Return (x, y) of the center of cell containing provided text 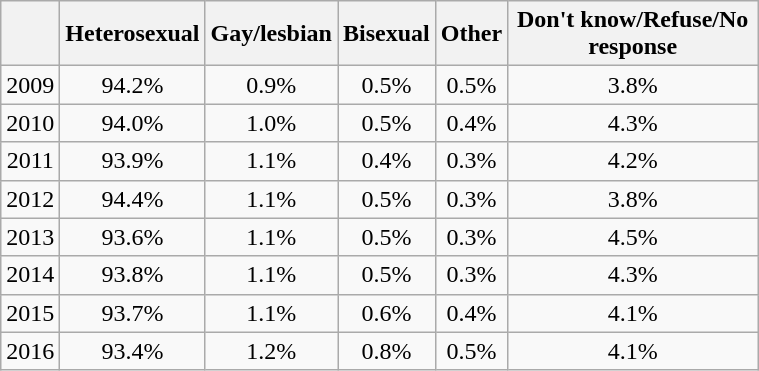
4.2% (633, 161)
Gay/lesbian (271, 34)
2015 (30, 313)
93.9% (132, 161)
2016 (30, 351)
93.6% (132, 237)
0.6% (387, 313)
2010 (30, 123)
2011 (30, 161)
Heterosexual (132, 34)
Bisexual (387, 34)
2013 (30, 237)
94.4% (132, 199)
93.7% (132, 313)
94.0% (132, 123)
2014 (30, 275)
Don't know/Refuse/No response (633, 34)
2009 (30, 85)
93.4% (132, 351)
1.2% (271, 351)
Other (471, 34)
93.8% (132, 275)
94.2% (132, 85)
4.5% (633, 237)
0.8% (387, 351)
0.9% (271, 85)
2012 (30, 199)
1.0% (271, 123)
